Capture the cell that displays the provided text and extract its [x, y] central coordinate. 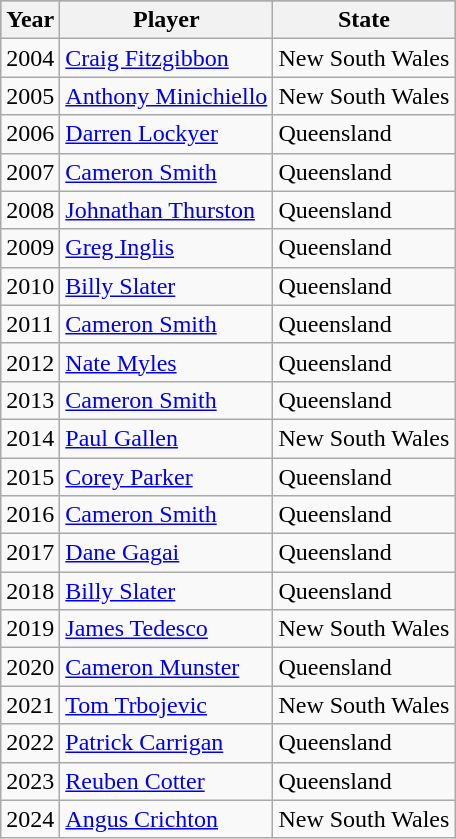
State [364, 20]
Dane Gagai [166, 553]
Player [166, 20]
2023 [30, 781]
2011 [30, 324]
Reuben Cotter [166, 781]
Darren Lockyer [166, 134]
Craig Fitzgibbon [166, 58]
2018 [30, 591]
2016 [30, 515]
Anthony Minichiello [166, 96]
2007 [30, 172]
Angus Crichton [166, 819]
2017 [30, 553]
2019 [30, 629]
Johnathan Thurston [166, 210]
Tom Trbojevic [166, 705]
Corey Parker [166, 477]
2020 [30, 667]
2014 [30, 438]
2013 [30, 400]
2015 [30, 477]
Year [30, 20]
Cameron Munster [166, 667]
2008 [30, 210]
2005 [30, 96]
2012 [30, 362]
2024 [30, 819]
2021 [30, 705]
Nate Myles [166, 362]
2010 [30, 286]
2006 [30, 134]
2009 [30, 248]
Patrick Carrigan [166, 743]
Paul Gallen [166, 438]
James Tedesco [166, 629]
Greg Inglis [166, 248]
2004 [30, 58]
2022 [30, 743]
